Return the (x, y) coordinate for the center point of the cell that contains the specified text.  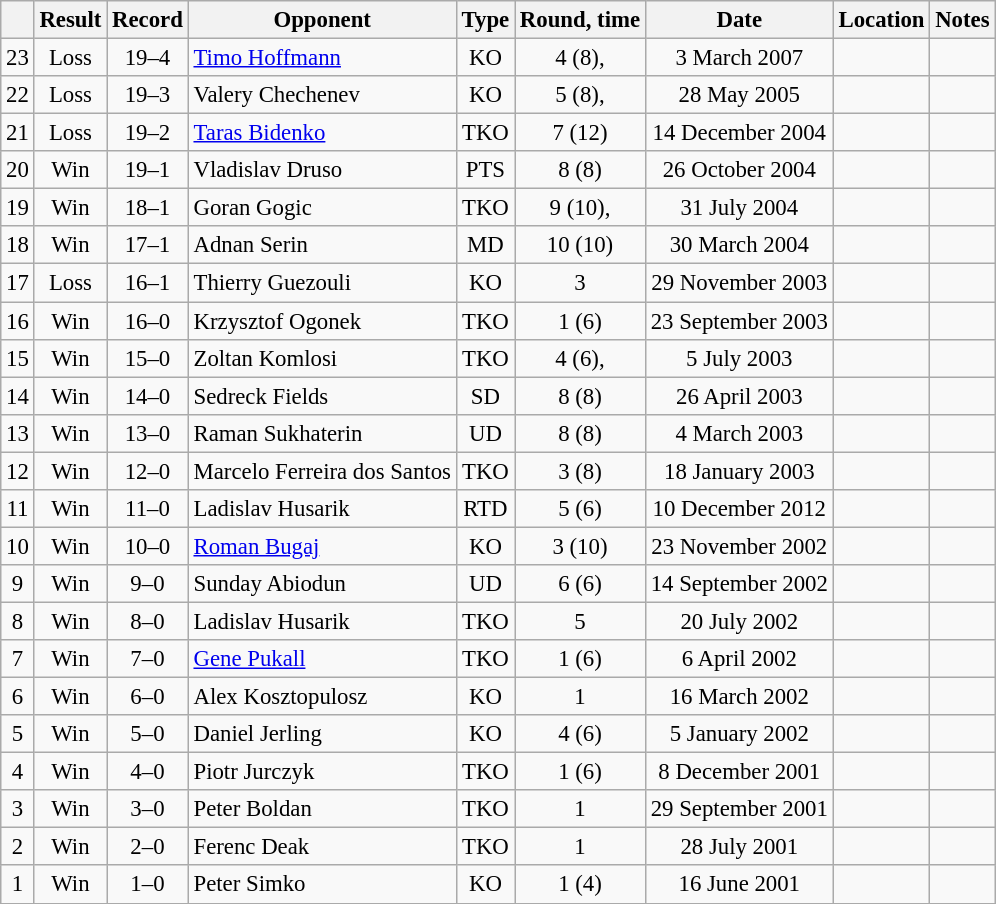
12 (18, 471)
Valery Chechenev (322, 95)
10–0 (148, 546)
Round, time (580, 20)
4 March 2003 (739, 433)
16–1 (148, 283)
Raman Sukhaterin (322, 433)
20 July 2002 (739, 621)
Adnan Serin (322, 245)
Peter Simko (322, 885)
3 (8) (580, 471)
10 December 2012 (739, 509)
RTD (485, 509)
Zoltan Komlosi (322, 358)
5 (8), (580, 95)
18–1 (148, 208)
16 (18, 321)
31 July 2004 (739, 208)
21 (18, 133)
11–0 (148, 509)
23 September 2003 (739, 321)
4 (8), (580, 58)
2 (18, 847)
29 September 2001 (739, 809)
11 (18, 509)
16 June 2001 (739, 885)
3 March 2007 (739, 58)
Goran Gogic (322, 208)
1 (4) (580, 885)
Krzysztof Ogonek (322, 321)
Piotr Jurczyk (322, 772)
2–0 (148, 847)
Alex Kosztopulosz (322, 697)
Date (739, 20)
8 (18, 621)
7 (12) (580, 133)
20 (18, 170)
10 (18, 546)
19 (18, 208)
15–0 (148, 358)
19–4 (148, 58)
4–0 (148, 772)
8–0 (148, 621)
17 (18, 283)
Ferenc Deak (322, 847)
9–0 (148, 584)
4 (6) (580, 734)
Roman Bugaj (322, 546)
SD (485, 396)
Timo Hoffmann (322, 58)
15 (18, 358)
Gene Pukall (322, 659)
Result (70, 20)
23 November 2002 (739, 546)
5 (6) (580, 509)
28 May 2005 (739, 95)
Taras Bidenko (322, 133)
8 December 2001 (739, 772)
12–0 (148, 471)
13 (18, 433)
Peter Boldan (322, 809)
1–0 (148, 885)
MD (485, 245)
14 December 2004 (739, 133)
14 (18, 396)
Daniel Jerling (322, 734)
23 (18, 58)
22 (18, 95)
14–0 (148, 396)
Sedreck Fields (322, 396)
14 September 2002 (739, 584)
9 (10), (580, 208)
30 March 2004 (739, 245)
4 (18, 772)
26 April 2003 (739, 396)
7–0 (148, 659)
17–1 (148, 245)
Thierry Guezouli (322, 283)
Type (485, 20)
7 (18, 659)
Marcelo Ferreira dos Santos (322, 471)
19–3 (148, 95)
6–0 (148, 697)
Record (148, 20)
19–2 (148, 133)
Sunday Abiodun (322, 584)
3–0 (148, 809)
5–0 (148, 734)
5 January 2002 (739, 734)
13–0 (148, 433)
Location (882, 20)
6 (18, 697)
29 November 2003 (739, 283)
28 July 2001 (739, 847)
Vladislav Druso (322, 170)
3 (10) (580, 546)
18 (18, 245)
6 April 2002 (739, 659)
PTS (485, 170)
16 March 2002 (739, 697)
10 (10) (580, 245)
26 October 2004 (739, 170)
16–0 (148, 321)
18 January 2003 (739, 471)
19–1 (148, 170)
Opponent (322, 20)
Notes (962, 20)
6 (6) (580, 584)
9 (18, 584)
5 July 2003 (739, 358)
4 (6), (580, 358)
